Detect which cell encompasses the target text, then output its [X, Y] center coordinate. 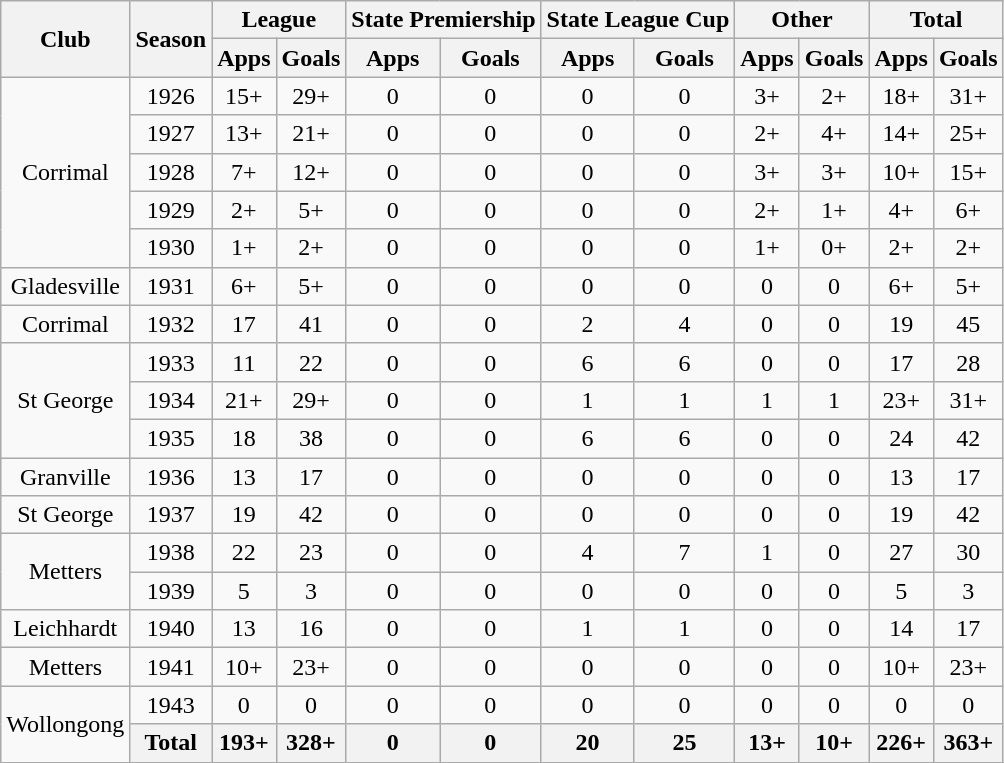
27 [901, 553]
1938 [171, 553]
11 [244, 362]
1940 [171, 629]
193+ [244, 743]
1931 [171, 286]
Leichhardt [66, 629]
20 [588, 743]
1933 [171, 362]
38 [311, 438]
18+ [901, 96]
1927 [171, 134]
1943 [171, 705]
28 [968, 362]
1937 [171, 515]
1929 [171, 210]
Gladesville [66, 286]
Wollongong [66, 724]
State League Cup [638, 20]
1926 [171, 96]
14 [901, 629]
1939 [171, 591]
1935 [171, 438]
328+ [311, 743]
2 [588, 324]
14+ [901, 134]
Season [171, 39]
7+ [244, 172]
1932 [171, 324]
State Premiership [444, 20]
41 [311, 324]
12+ [311, 172]
0+ [834, 248]
45 [968, 324]
23 [311, 553]
1928 [171, 172]
Granville [66, 477]
25 [684, 743]
18 [244, 438]
25+ [968, 134]
1934 [171, 400]
7 [684, 553]
363+ [968, 743]
Other [802, 20]
16 [311, 629]
226+ [901, 743]
League [279, 20]
1941 [171, 667]
24 [901, 438]
1936 [171, 477]
Club [66, 39]
30 [968, 553]
1930 [171, 248]
